Extract the (x, y) coordinate from the center of the cell holding the provided text.  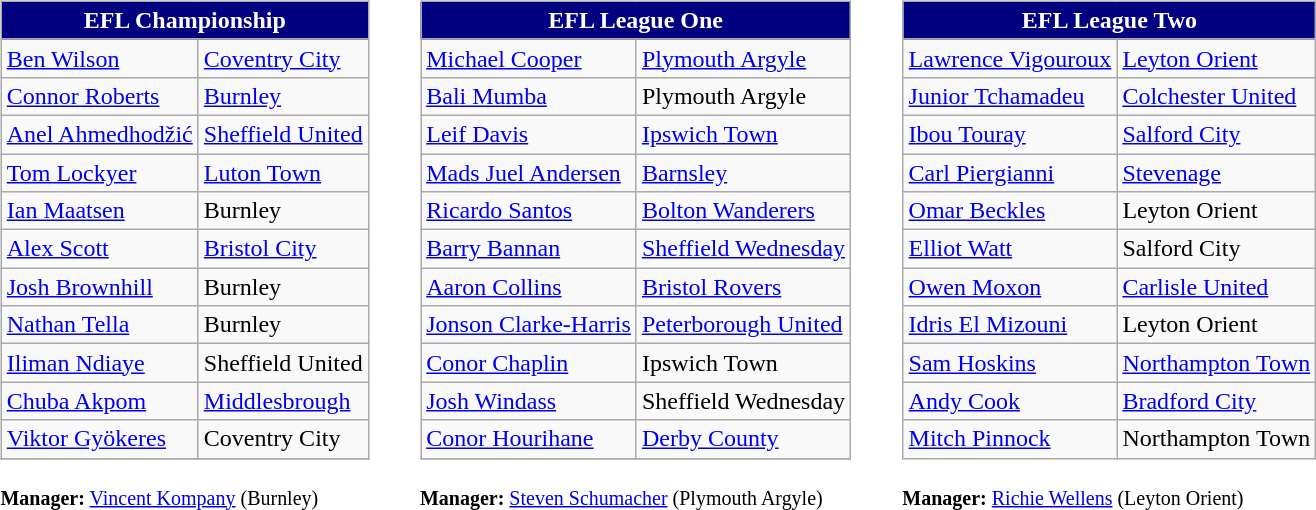
EFL League One (636, 20)
Elliot Watt (1010, 249)
Leif Davis (529, 134)
Carlisle United (1216, 287)
Ben Wilson (100, 58)
Ricardo Santos (529, 211)
Viktor Gyökeres (100, 439)
Carl Piergianni (1010, 173)
Connor Roberts (100, 96)
Mitch Pinnock (1010, 439)
Middlesbrough (283, 401)
Aaron Collins (529, 287)
Bali Mumba (529, 96)
Mads Juel Andersen (529, 173)
Barry Bannan (529, 249)
Idris El Mizouni (1010, 325)
Josh Brownhill (100, 287)
Josh Windass (529, 401)
EFL Championship (184, 20)
Chuba Akpom (100, 401)
Conor Chaplin (529, 363)
Peterborough United (743, 325)
Owen Moxon (1010, 287)
Stevenage (1216, 173)
Bolton Wanderers (743, 211)
Lawrence Vigouroux (1010, 58)
Bristol Rovers (743, 287)
Anel Ahmedhodžić (100, 134)
Tom Lockyer (100, 173)
Ian Maatsen (100, 211)
Sam Hoskins (1010, 363)
Jonson Clarke-Harris (529, 325)
Barnsley (743, 173)
Iliman Ndiaye (100, 363)
Colchester United (1216, 96)
Bristol City (283, 249)
Andy Cook (1010, 401)
Derby County (743, 439)
Michael Cooper (529, 58)
Junior Tchamadeu (1010, 96)
Conor Hourihane (529, 439)
EFL League Two (1110, 20)
Omar Beckles (1010, 211)
Luton Town (283, 173)
Alex Scott (100, 249)
Nathan Tella (100, 325)
Bradford City (1216, 401)
Ibou Touray (1010, 134)
